Provide the [x, y] coordinate of the cell's center where the given text is located.  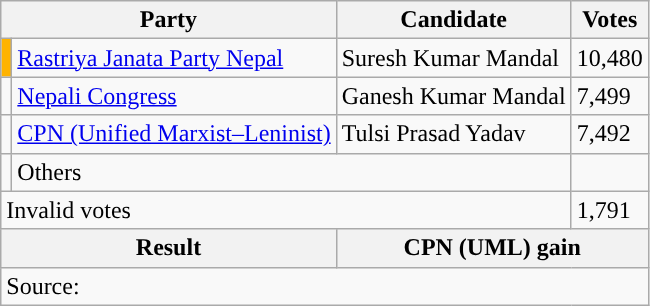
10,480 [610, 58]
Party [168, 20]
Source: [325, 286]
Votes [610, 20]
CPN (Unified Marxist–Leninist) [174, 134]
Candidate [454, 20]
Result [168, 248]
1,791 [610, 210]
Suresh Kumar Mandal [454, 58]
Others [292, 172]
Tulsi Prasad Yadav [454, 134]
Nepali Congress [174, 96]
Invalid votes [286, 210]
7,499 [610, 96]
Rastriya Janata Party Nepal [174, 58]
7,492 [610, 134]
CPN (UML) gain [492, 248]
Ganesh Kumar Mandal [454, 96]
